Identify which cell holds the provided text, then report its [x, y] central coordinate. 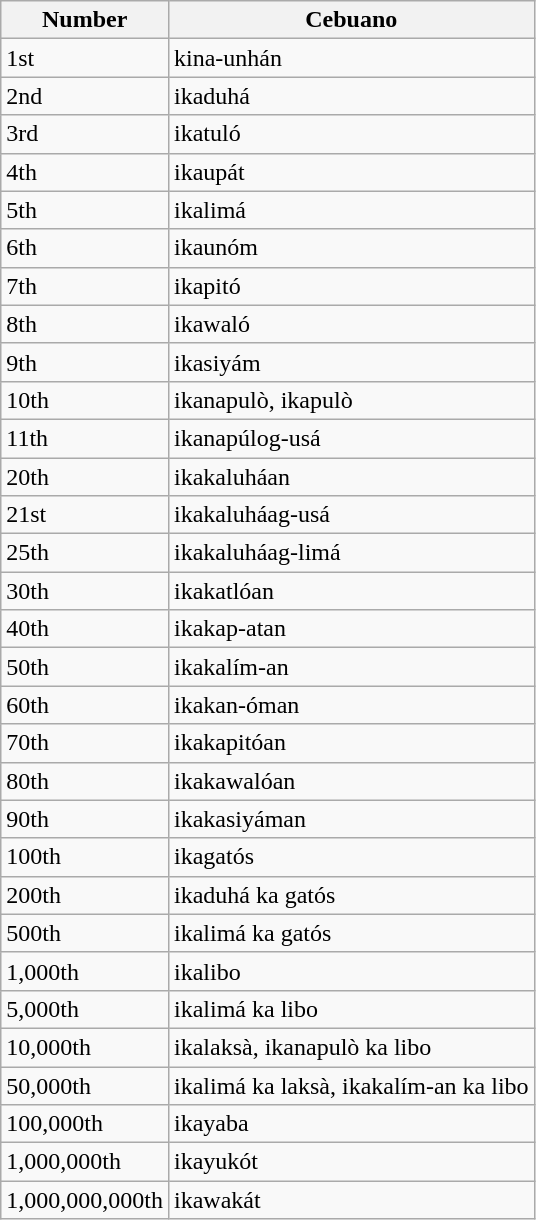
ikaunóm [351, 248]
ikakasiyáman [351, 819]
ikakap-atan [351, 629]
50th [85, 667]
ikalimá [351, 210]
7th [85, 286]
60th [85, 705]
ikaduhá [351, 96]
500th [85, 933]
25th [85, 553]
90th [85, 819]
Cebuano [351, 20]
ikalimá ka gatós [351, 933]
40th [85, 629]
2nd [85, 96]
21st [85, 515]
ikalimá ka libo [351, 1009]
ikayukót [351, 1162]
ikawakát [351, 1200]
ikalaksà, ikanapulò ka libo [351, 1047]
ikakan-óman [351, 705]
1,000,000th [85, 1162]
200th [85, 895]
9th [85, 362]
100th [85, 857]
ikanapulò, ikapulò [351, 400]
ikalimá ka laksà, ikakalím-an ka libo [351, 1085]
ikagatós [351, 857]
4th [85, 172]
ikakapitóan [351, 743]
ikawaló [351, 324]
8th [85, 324]
ikapitó [351, 286]
ikatuló [351, 134]
ikakaluháag-limá [351, 553]
1,000th [85, 971]
ikalibo [351, 971]
100,000th [85, 1124]
1st [85, 58]
ikakaluháan [351, 477]
6th [85, 248]
5,000th [85, 1009]
Number [85, 20]
5th [85, 210]
ikayaba [351, 1124]
ikaduhá ka gatós [351, 895]
50,000th [85, 1085]
ikakalím-an [351, 667]
70th [85, 743]
ikakatlóan [351, 591]
3rd [85, 134]
ikasiyám [351, 362]
80th [85, 781]
20th [85, 477]
ikakaluháag-usá [351, 515]
ikakawalóan [351, 781]
10th [85, 400]
ikanapúlog-usá [351, 438]
30th [85, 591]
ikaupát [351, 172]
kina-unhán [351, 58]
10,000th [85, 1047]
11th [85, 438]
1,000,000,000th [85, 1200]
